For the text-containing cell, return its midpoint in (x, y) coordinate format. 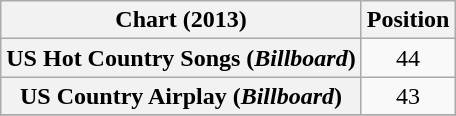
US Country Airplay (Billboard) (181, 96)
44 (408, 58)
Chart (2013) (181, 20)
US Hot Country Songs (Billboard) (181, 58)
43 (408, 96)
Position (408, 20)
